Return the [x, y] coordinate for the center point of the cell that contains the specified text.  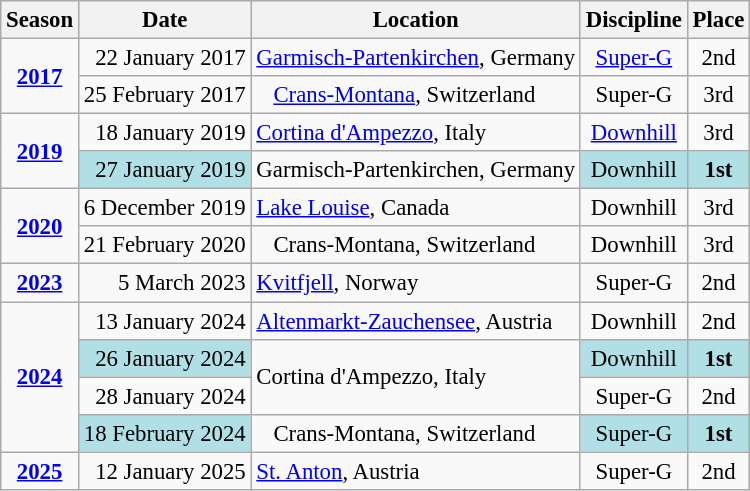
27 January 2019 [164, 170]
2020 [40, 226]
13 January 2024 [164, 321]
25 February 2017 [164, 95]
Location [416, 20]
6 December 2019 [164, 208]
26 January 2024 [164, 358]
2025 [40, 471]
Altenmarkt-Zauchensee, Austria [416, 321]
2017 [40, 76]
2019 [40, 152]
St. Anton, Austria [416, 471]
28 January 2024 [164, 396]
Discipline [634, 20]
22 January 2017 [164, 58]
Kvitfjell, Norway [416, 283]
12 January 2025 [164, 471]
Date [164, 20]
5 March 2023 [164, 283]
Lake Louise, Canada [416, 208]
21 February 2020 [164, 245]
Season [40, 20]
2024 [40, 377]
2023 [40, 283]
18 February 2024 [164, 433]
18 January 2019 [164, 133]
Place [718, 20]
